Determine the [X, Y] coordinate at the center of the cell enclosing the given text.  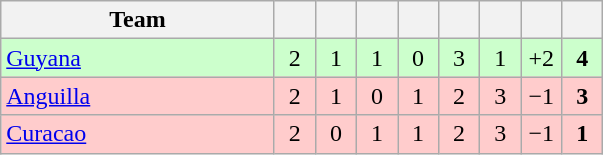
Team [138, 20]
4 [582, 58]
Anguilla [138, 96]
Curacao [138, 134]
+2 [542, 58]
Guyana [138, 58]
